Extract the [X, Y] coordinate from the center of the cell holding the provided text.  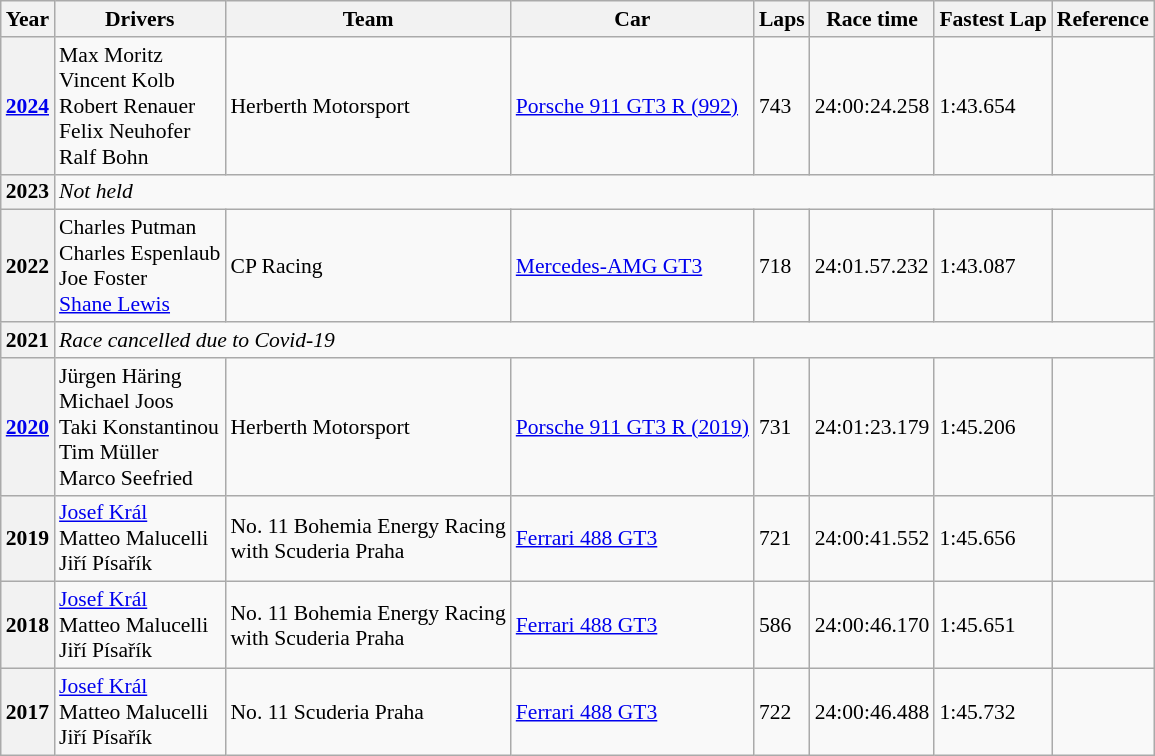
24:01.57.232 [872, 266]
2021 [28, 340]
1:43.087 [992, 266]
Year [28, 19]
Jürgen Häring Michael Joos Taki Konstantinou Tim Müller Marco Seefried [140, 427]
2023 [28, 192]
24:00:46.488 [872, 712]
Car [632, 19]
1:45.656 [992, 538]
24:00:41.552 [872, 538]
2024 [28, 106]
2020 [28, 427]
2017 [28, 712]
Porsche 911 GT3 R (992) [632, 106]
Team [368, 19]
Laps [782, 19]
Charles Putman Charles Espenlaub Joe Foster Shane Lewis [140, 266]
1:45.732 [992, 712]
Drivers [140, 19]
24:01:23.179 [872, 427]
Mercedes-AMG GT3 [632, 266]
Reference [1103, 19]
586 [782, 626]
24:00:24.258 [872, 106]
1:45.651 [992, 626]
731 [782, 427]
No. 11 Scuderia Praha [368, 712]
Fastest Lap [992, 19]
1:43.654 [992, 106]
1:45.206 [992, 427]
2019 [28, 538]
721 [782, 538]
Race time [872, 19]
Not held [604, 192]
24:00:46.170 [872, 626]
Porsche 911 GT3 R (2019) [632, 427]
743 [782, 106]
Max Moritz Vincent Kolb Robert Renauer Felix Neuhofer Ralf Bohn [140, 106]
2018 [28, 626]
718 [782, 266]
CP Racing [368, 266]
722 [782, 712]
2022 [28, 266]
Race cancelled due to Covid-19 [604, 340]
